Return [X, Y] of the center of cell containing provided text 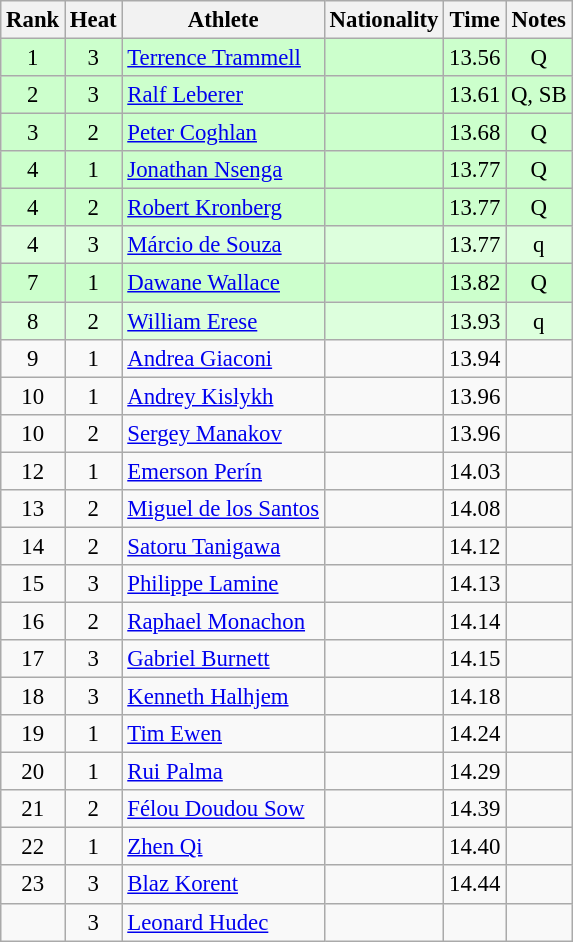
Sergey Manakov [223, 433]
13.68 [475, 133]
13 [33, 509]
Notes [539, 20]
14.29 [475, 772]
Ralf Leberer [223, 95]
Robert Kronberg [223, 208]
Kenneth Halhjem [223, 697]
Miguel de los Santos [223, 509]
14.08 [475, 509]
15 [33, 584]
7 [33, 283]
17 [33, 659]
16 [33, 621]
Zhen Qi [223, 847]
14.13 [475, 584]
12 [33, 471]
Time [475, 20]
Márcio de Souza [223, 245]
20 [33, 772]
14.44 [475, 885]
23 [33, 885]
Emerson Perín [223, 471]
Terrence Trammell [223, 58]
14 [33, 546]
William Erese [223, 321]
Nationality [384, 20]
Rank [33, 20]
9 [33, 358]
Jonathan Nsenga [223, 170]
Tim Ewen [223, 734]
Athlete [223, 20]
Félou Doudou Sow [223, 809]
Blaz Korent [223, 885]
Andrea Giaconi [223, 358]
14.15 [475, 659]
13.93 [475, 321]
8 [33, 321]
Q, SB [539, 95]
Philippe Lamine [223, 584]
14.40 [475, 847]
13.56 [475, 58]
Andrey Kislykh [223, 396]
13.61 [475, 95]
18 [33, 697]
14.03 [475, 471]
Peter Coghlan [223, 133]
Dawane Wallace [223, 283]
Gabriel Burnett [223, 659]
14.18 [475, 697]
14.39 [475, 809]
Raphael Monachon [223, 621]
22 [33, 847]
Satoru Tanigawa [223, 546]
14.24 [475, 734]
21 [33, 809]
Heat [94, 20]
Leonard Hudec [223, 922]
14.14 [475, 621]
13.94 [475, 358]
13.82 [475, 283]
Rui Palma [223, 772]
14.12 [475, 546]
19 [33, 734]
